Search for the cell housing the specified text and yield its [x, y] center coordinate. 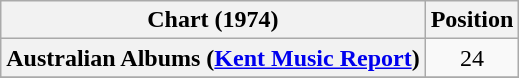
Australian Albums (Kent Music Report) [213, 58]
24 [472, 58]
Position [472, 20]
Chart (1974) [213, 20]
